From the cell containing the given text, extract its center point as [X, Y] coordinate. 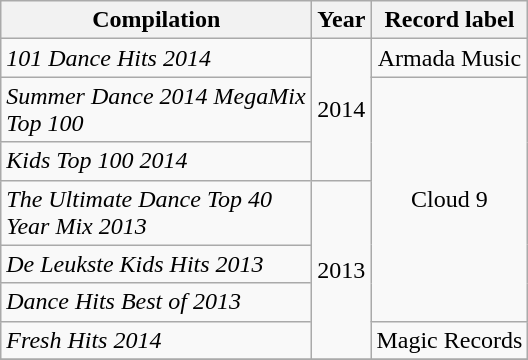
2013 [342, 270]
Summer Dance 2014 MegaMix Top 100 [156, 110]
De Leukste Kids Hits 2013 [156, 264]
Armada Music [450, 58]
The Ultimate Dance Top 40 Year Mix 2013 [156, 212]
Record label [450, 20]
Year [342, 20]
Cloud 9 [450, 199]
Fresh Hits 2014 [156, 340]
Dance Hits Best of 2013 [156, 302]
101 Dance Hits 2014 [156, 58]
Kids Top 100 2014 [156, 161]
Magic Records [450, 340]
2014 [342, 110]
Compilation [156, 20]
